Return (x, y) of the center of cell containing provided text 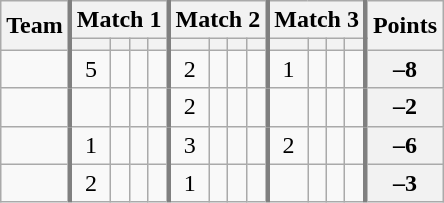
5 (90, 69)
Team (36, 26)
Match 2 (218, 20)
Points (404, 26)
Match 1 (120, 20)
–6 (404, 145)
–2 (404, 107)
Match 3 (316, 20)
–3 (404, 183)
–8 (404, 69)
3 (188, 145)
